Return (X, Y) of the center of cell containing provided text 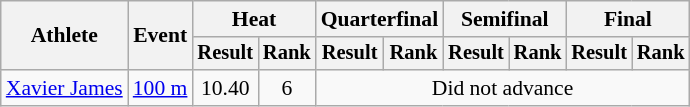
Heat (254, 19)
Event (160, 36)
Did not advance (503, 88)
Semifinal (504, 19)
Quarterfinal (380, 19)
Xavier James (64, 88)
6 (287, 88)
100 m (160, 88)
10.40 (225, 88)
Athlete (64, 36)
Final (628, 19)
